Extract the [x, y] coordinate from the center of the cell holding the provided text.  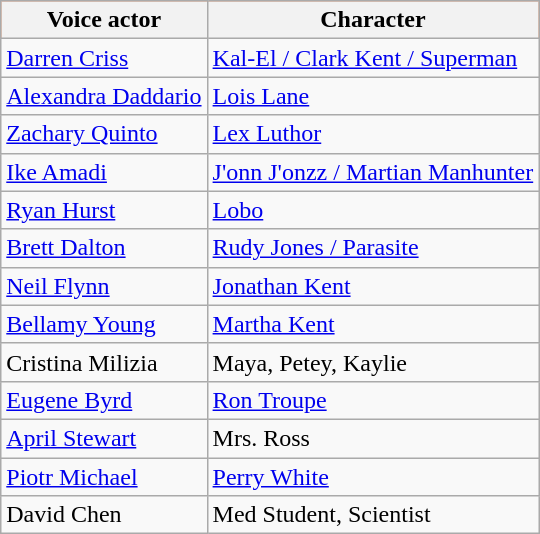
Lex Luthor [373, 134]
Darren Criss [104, 58]
Neil Flynn [104, 286]
J'onn J'onzz / Martian Manhunter [373, 172]
David Chen [104, 515]
Eugene Byrd [104, 400]
Ryan Hurst [104, 210]
Rudy Jones / Parasite [373, 248]
Brett Dalton [104, 248]
Character [373, 20]
Lobo [373, 210]
Piotr Michael [104, 477]
Kal-El / Clark Kent / Superman [373, 58]
Cristina Milizia [104, 362]
April Stewart [104, 438]
Lois Lane [373, 96]
Voice actor [104, 20]
Alexandra Daddario [104, 96]
Ron Troupe [373, 400]
Mrs. Ross [373, 438]
Jonathan Kent [373, 286]
Ike Amadi [104, 172]
Med Student, Scientist [373, 515]
Maya, Petey, Kaylie [373, 362]
Martha Kent [373, 324]
Perry White [373, 477]
Zachary Quinto [104, 134]
Bellamy Young [104, 324]
